Find where the given text appears and provide that cell's center as [x, y] coordinate. 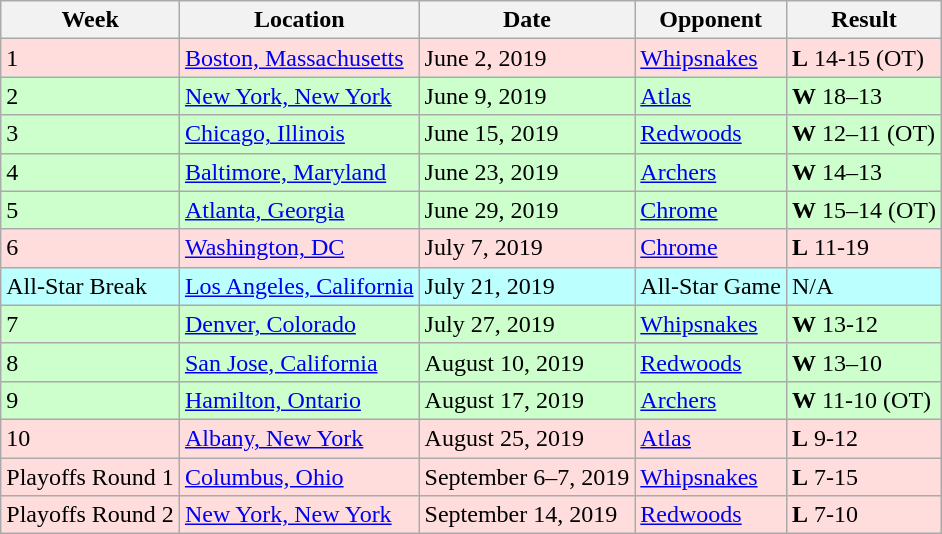
W 12–11 (OT) [864, 134]
Denver, Colorado [299, 324]
L 11-19 [864, 248]
Atlanta, Georgia [299, 210]
9 [90, 400]
W 11-10 (OT) [864, 400]
All-Star Game [711, 286]
W 14–13 [864, 172]
Albany, New York [299, 438]
5 [90, 210]
September 14, 2019 [527, 515]
June 2, 2019 [527, 58]
June 23, 2019 [527, 172]
August 25, 2019 [527, 438]
Los Angeles, California [299, 286]
August 17, 2019 [527, 400]
Chicago, Illinois [299, 134]
June 9, 2019 [527, 96]
June 15, 2019 [527, 134]
L 7-10 [864, 515]
June 29, 2019 [527, 210]
1 [90, 58]
Week [90, 20]
San Jose, California [299, 362]
Columbus, Ohio [299, 477]
Baltimore, Maryland [299, 172]
8 [90, 362]
Hamilton, Ontario [299, 400]
Location [299, 20]
W 13-12 [864, 324]
July 27, 2019 [527, 324]
Playoffs Round 2 [90, 515]
7 [90, 324]
W 18–13 [864, 96]
August 10, 2019 [527, 362]
All-Star Break [90, 286]
L 9-12 [864, 438]
Date [527, 20]
July 7, 2019 [527, 248]
September 6–7, 2019 [527, 477]
L 14-15 (OT) [864, 58]
L 7-15 [864, 477]
4 [90, 172]
July 21, 2019 [527, 286]
10 [90, 438]
Washington, DC [299, 248]
Result [864, 20]
W 15–14 (OT) [864, 210]
Playoffs Round 1 [90, 477]
N/A [864, 286]
6 [90, 248]
3 [90, 134]
W 13–10 [864, 362]
Boston, Massachusetts [299, 58]
Opponent [711, 20]
2 [90, 96]
